Provide the [X, Y] coordinate of the cell's center where the given text is located.  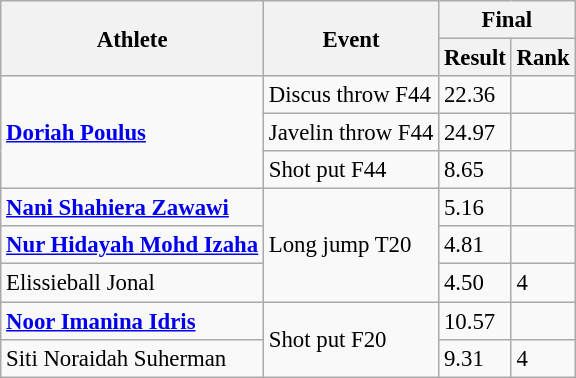
22.36 [476, 95]
Rank [543, 58]
5.16 [476, 208]
Final [507, 20]
Event [350, 38]
9.31 [476, 358]
Doriah Poulus [132, 132]
Result [476, 58]
Javelin throw F44 [350, 133]
8.65 [476, 170]
Athlete [132, 38]
Nur Hidayah Mohd Izaha [132, 245]
Nani Shahiera Zawawi [132, 208]
Noor Imanina Idris [132, 321]
Long jump T20 [350, 246]
4.50 [476, 283]
24.97 [476, 133]
Discus throw F44 [350, 95]
4.81 [476, 245]
10.57 [476, 321]
Shot put F44 [350, 170]
Shot put F20 [350, 340]
Siti Noraidah Suherman [132, 358]
Elissieball Jonal [132, 283]
